For the text-containing cell, return its midpoint in [X, Y] coordinate format. 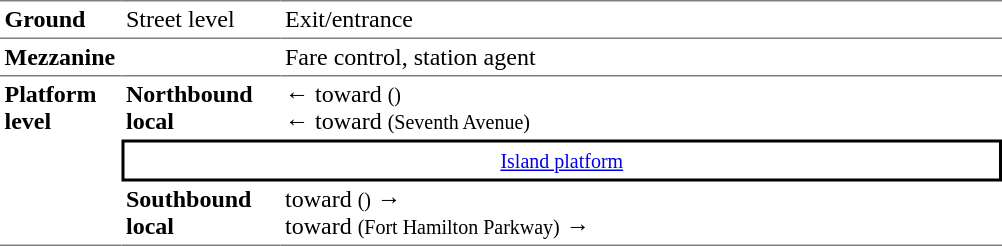
Exit/entrance [641, 19]
Fare control, station agent [641, 57]
Southbound local [202, 214]
toward () → toward (Fort Hamilton Parkway) → [641, 214]
Northbound local [202, 107]
Street level [202, 19]
Island platform [562, 161]
← toward ()← toward (Seventh Avenue) [641, 107]
Platform level [61, 160]
Ground [61, 19]
Mezzanine [140, 57]
